Return (x, y) of the center of cell containing provided text 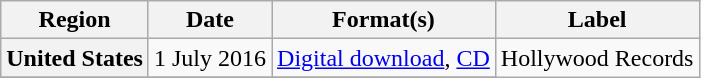
Date (210, 20)
Hollywood Records (597, 58)
Region (75, 20)
Digital download, CD (384, 58)
United States (75, 58)
Format(s) (384, 20)
Label (597, 20)
1 July 2016 (210, 58)
